Pinpoint the cell where the given text exists, returning its (x, y) midpoint coordinate. 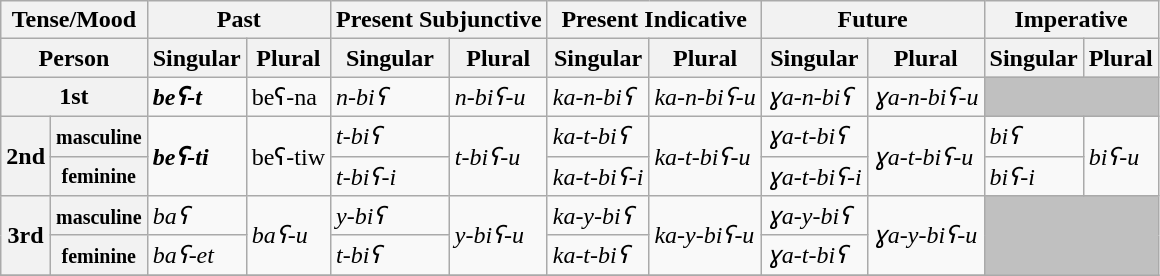
biʕ-i (1034, 176)
Present Subjunctive (440, 20)
y-biʕ-u (498, 236)
Tense/Mood (74, 20)
baʕ-u (288, 236)
ka-y-biʕ (598, 216)
y-biʕ (390, 216)
Imperative (1071, 20)
beʕ-tiw (288, 156)
t-biʕ-u (498, 156)
Person (74, 58)
ɣa-n-biʕ (814, 97)
1st (74, 97)
t-biʕ-i (390, 176)
beʕ-t (196, 97)
ɣa-t-biʕ-u (926, 156)
ka-y-biʕ-u (705, 236)
ɣa-y-biʕ-u (926, 236)
biʕ-u (1120, 156)
ɣa-y-biʕ (814, 216)
ka-t-biʕ-u (705, 156)
Past (238, 20)
baʕ-et (196, 255)
2nd (26, 156)
ɣa-n-biʕ-u (926, 97)
ka-t-biʕ-i (598, 176)
n-biʕ (390, 97)
beʕ-ti (196, 156)
beʕ-na (288, 97)
ka-n-biʕ-u (705, 97)
3rd (26, 236)
baʕ (196, 216)
n-biʕ-u (498, 97)
Present Indicative (654, 20)
Future (872, 20)
ka-n-biʕ (598, 97)
biʕ (1034, 136)
ɣa-t-biʕ-i (814, 176)
